Return the (X, Y) coordinate for the center point of the cell that contains the specified text.  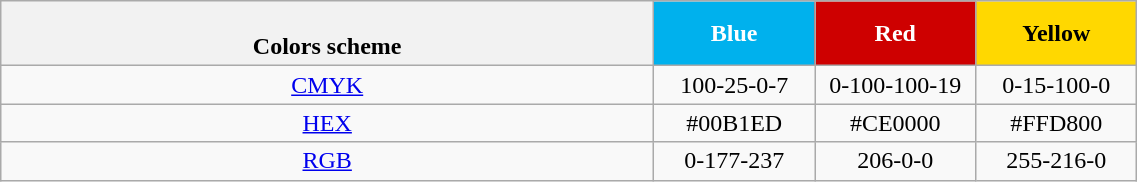
0-15-100-0 (1056, 85)
#CE0000 (896, 123)
CMYK (328, 85)
#00B1ED (734, 123)
255-216-0 (1056, 161)
#FFD800 (1056, 123)
Red (896, 34)
Yellow (1056, 34)
100-25-0-7 (734, 85)
Colors scheme (328, 34)
Blue (734, 34)
0-177-237 (734, 161)
HEX (328, 123)
0-100-100-19 (896, 85)
206-0-0 (896, 161)
RGB (328, 161)
